Capture the cell that displays the provided text and extract its (X, Y) central coordinate. 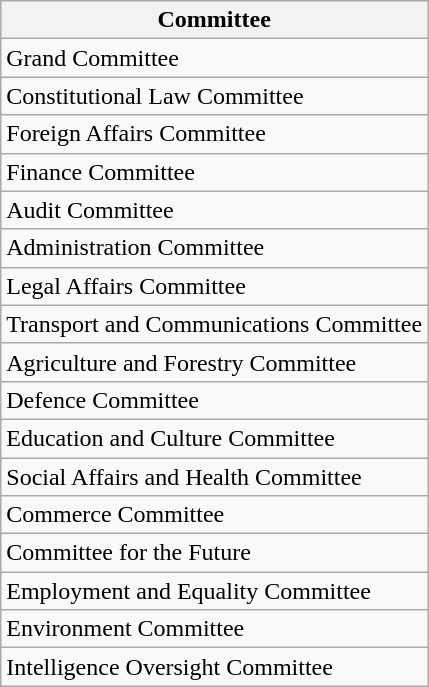
Defence Committee (214, 400)
Employment and Equality Committee (214, 591)
Education and Culture Committee (214, 438)
Commerce Committee (214, 515)
Grand Committee (214, 58)
Constitutional Law Committee (214, 96)
Committee (214, 20)
Audit Committee (214, 210)
Foreign Affairs Committee (214, 134)
Legal Affairs Committee (214, 286)
Transport and Communications Committee (214, 324)
Committee for the Future (214, 553)
Administration Committee (214, 248)
Intelligence Oversight Committee (214, 667)
Finance Committee (214, 172)
Agriculture and Forestry Committee (214, 362)
Social Affairs and Health Committee (214, 477)
Environment Committee (214, 629)
